For the text-containing cell, return its midpoint in (X, Y) coordinate format. 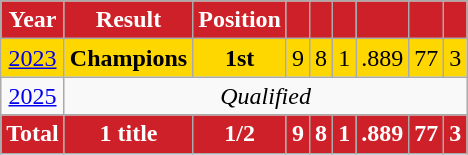
Qualified (266, 96)
Year (33, 20)
1/2 (240, 134)
Position (240, 20)
Total (33, 134)
1st (240, 58)
1 title (128, 134)
Champions (128, 58)
Result (128, 20)
2023 (33, 58)
2025 (33, 96)
